Find where the given text appears and provide that cell's center as (x, y) coordinate. 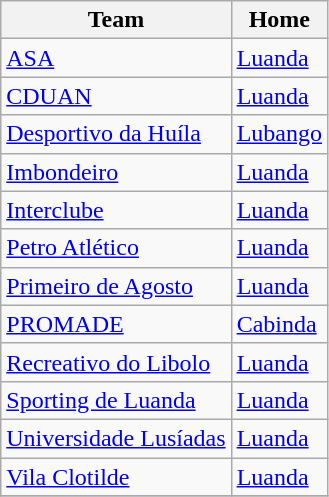
Desportivo da Huíla (116, 134)
Team (116, 20)
Primeiro de Agosto (116, 286)
Home (279, 20)
Recreativo do Libolo (116, 362)
PROMADE (116, 324)
Interclube (116, 210)
Cabinda (279, 324)
Petro Atlético (116, 248)
Universidade Lusíadas (116, 438)
Sporting de Luanda (116, 400)
CDUAN (116, 96)
Vila Clotilde (116, 477)
ASA (116, 58)
Lubango (279, 134)
Imbondeiro (116, 172)
